Search for the cell housing the specified text and yield its (x, y) center coordinate. 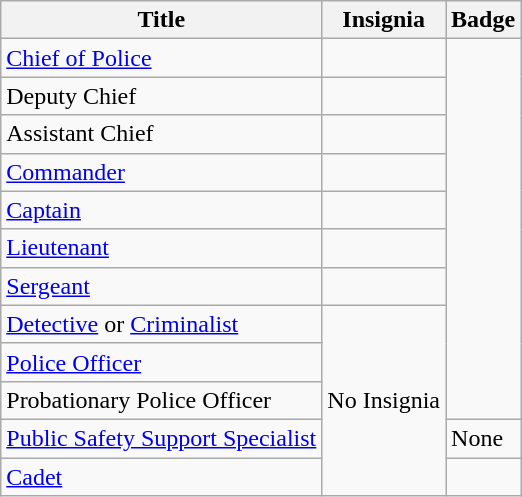
Chief of Police (162, 58)
None (484, 438)
No Insignia (384, 400)
Public Safety Support Specialist (162, 438)
Cadet (162, 477)
Title (162, 20)
Sergeant (162, 286)
Deputy Chief (162, 96)
Captain (162, 210)
Lieutenant (162, 248)
Commander (162, 172)
Probationary Police Officer (162, 400)
Police Officer (162, 362)
Insignia (384, 20)
Assistant Chief (162, 134)
Detective or Criminalist (162, 324)
Badge (484, 20)
